Extract the (X, Y) coordinate from the center of the cell holding the provided text.  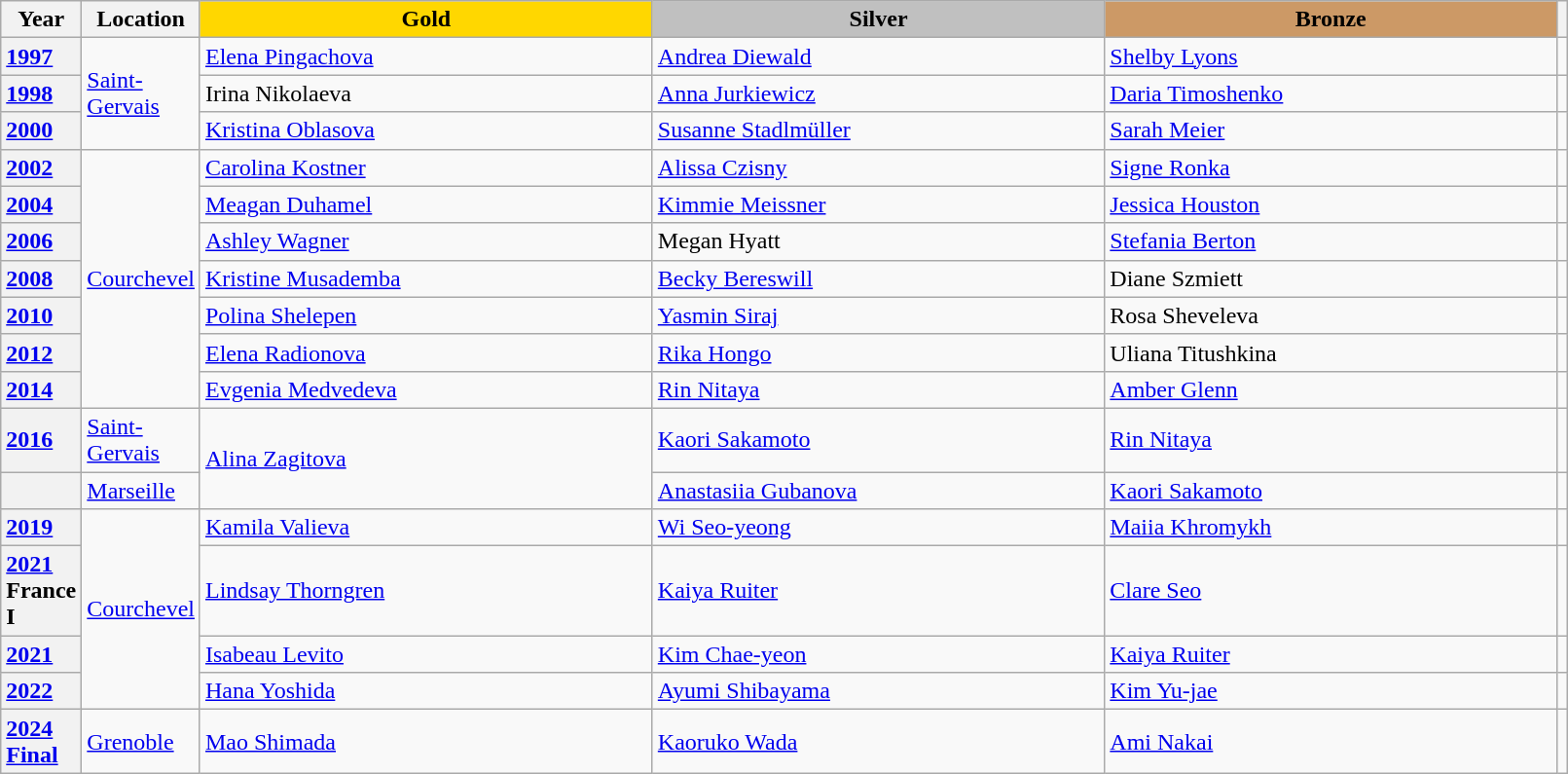
Hana Yoshida (426, 691)
Susanne Stadlmüller (878, 130)
Amber Glenn (1331, 389)
1997 (41, 56)
Alina Zagitova (426, 458)
2008 (41, 278)
Stefania Berton (1331, 241)
Andrea Diewald (878, 56)
Lindsay Thorngren (426, 591)
Clare Seo (1331, 591)
2010 (41, 315)
Signe Ronka (1331, 167)
2024 Final (41, 742)
Year (41, 19)
Alissa Czisny (878, 167)
Sarah Meier (1331, 130)
Silver (878, 19)
Marseille (141, 490)
Megan Hyatt (878, 241)
2022 (41, 691)
2002 (41, 167)
Kristina Oblasova (426, 130)
Isabeau Levito (426, 654)
Wi Seo-yeong (878, 528)
2006 (41, 241)
Kamila Valieva (426, 528)
Kristine Musademba (426, 278)
Jessica Houston (1331, 204)
2016 (41, 440)
Location (141, 19)
Mao Shimada (426, 742)
Carolina Kostner (426, 167)
Maiia Khromykh (1331, 528)
1998 (41, 93)
Yasmin Siraj (878, 315)
2019 (41, 528)
Gold (426, 19)
2012 (41, 352)
Anna Jurkiewicz (878, 93)
Rosa Sheveleva (1331, 315)
Irina Nikolaeva (426, 93)
Kim Yu-jae (1331, 691)
Kimmie Meissner (878, 204)
2014 (41, 389)
Shelby Lyons (1331, 56)
Meagan Duhamel (426, 204)
Kim Chae-yeon (878, 654)
Elena Pingachova (426, 56)
Ami Nakai (1331, 742)
Evgenia Medvedeva (426, 389)
2021France I (41, 591)
2004 (41, 204)
Ayumi Shibayama (878, 691)
Rika Hongo (878, 352)
2021 (41, 654)
Elena Radionova (426, 352)
Anastasiia Gubanova (878, 490)
Daria Timoshenko (1331, 93)
Grenoble (141, 742)
Bronze (1331, 19)
2000 (41, 130)
Becky Bereswill (878, 278)
Diane Szmiett (1331, 278)
Polina Shelepen (426, 315)
Kaoruko Wada (878, 742)
Ashley Wagner (426, 241)
Uliana Titushkina (1331, 352)
